From the cell containing the given text, extract its center point as [X, Y] coordinate. 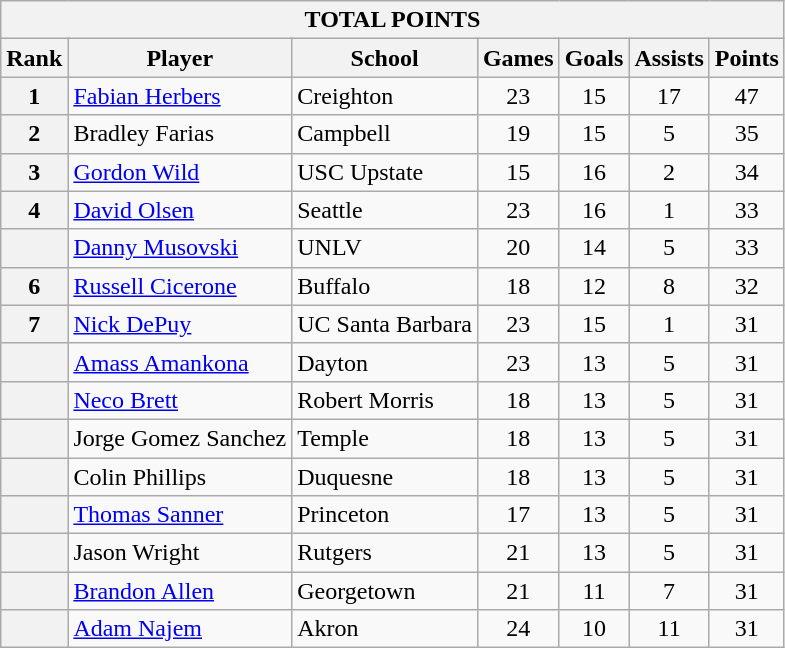
Points [746, 58]
14 [594, 248]
UNLV [385, 248]
Akron [385, 629]
Games [518, 58]
35 [746, 134]
Campbell [385, 134]
David Olsen [180, 210]
Goals [594, 58]
Russell Cicerone [180, 286]
School [385, 58]
Brandon Allen [180, 591]
Robert Morris [385, 400]
Bradley Farias [180, 134]
8 [669, 286]
10 [594, 629]
Duquesne [385, 477]
Temple [385, 438]
Fabian Herbers [180, 96]
Buffalo [385, 286]
Player [180, 58]
Rutgers [385, 553]
24 [518, 629]
12 [594, 286]
Princeton [385, 515]
32 [746, 286]
3 [34, 172]
Assists [669, 58]
Adam Najem [180, 629]
6 [34, 286]
Georgetown [385, 591]
Thomas Sanner [180, 515]
47 [746, 96]
Rank [34, 58]
Seattle [385, 210]
Danny Musovski [180, 248]
USC Upstate [385, 172]
Gordon Wild [180, 172]
Creighton [385, 96]
Colin Phillips [180, 477]
4 [34, 210]
Nick DePuy [180, 324]
34 [746, 172]
19 [518, 134]
Jason Wright [180, 553]
UC Santa Barbara [385, 324]
Jorge Gomez Sanchez [180, 438]
Amass Amankona [180, 362]
Dayton [385, 362]
Neco Brett [180, 400]
TOTAL POINTS [393, 20]
20 [518, 248]
